From the cell containing the given text, extract its center point as (X, Y) coordinate. 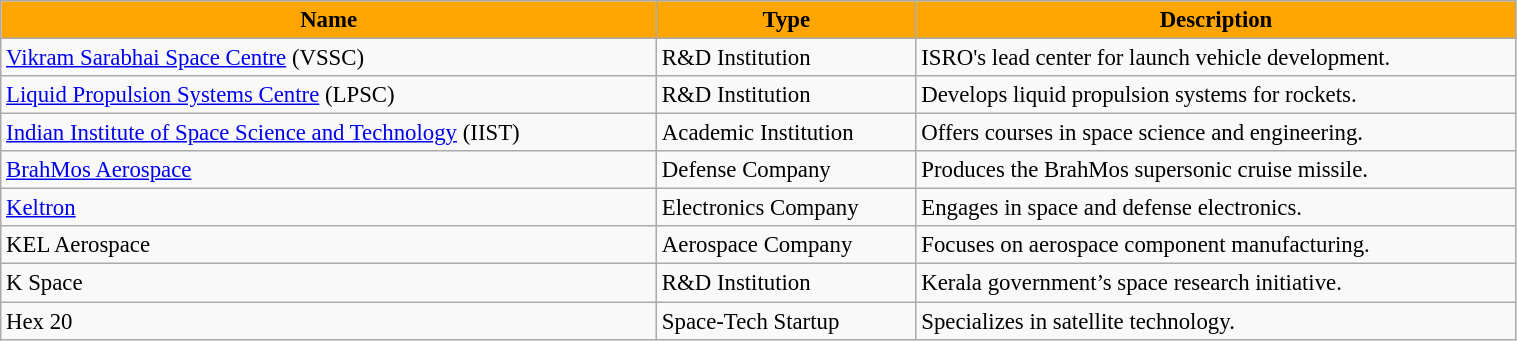
Name (329, 20)
Description (1216, 20)
Academic Institution (786, 133)
Aerospace Company (786, 245)
Electronics Company (786, 208)
KEL Aerospace (329, 245)
Produces the BrahMos supersonic cruise missile. (1216, 170)
Liquid Propulsion Systems Centre (LPSC) (329, 95)
Space-Tech Startup (786, 321)
Vikram Sarabhai Space Centre (VSSC) (329, 58)
Specializes in satellite technology. (1216, 321)
K Space (329, 283)
Offers courses in space science and engineering. (1216, 133)
Hex 20 (329, 321)
Defense Company (786, 170)
ISRO's lead center for launch vehicle development. (1216, 58)
Develops liquid propulsion systems for rockets. (1216, 95)
Engages in space and defense electronics. (1216, 208)
Indian Institute of Space Science and Technology (IIST) (329, 133)
Focuses on aerospace component manufacturing. (1216, 245)
Keltron (329, 208)
Type (786, 20)
BrahMos Aerospace (329, 170)
Kerala government’s space research initiative. (1216, 283)
